Return (X, Y) of the center of cell containing provided text 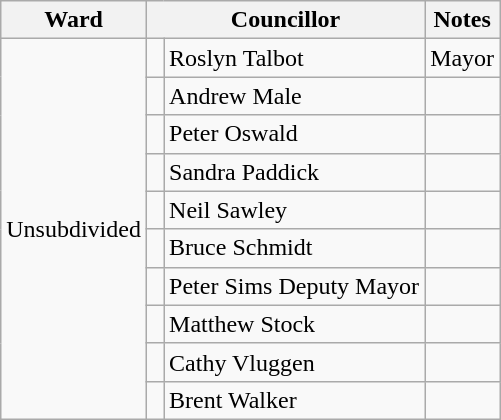
Unsubdivided (74, 230)
Neil Sawley (294, 210)
Sandra Paddick (294, 172)
Brent Walker (294, 400)
Bruce Schmidt (294, 248)
Notes (462, 20)
Ward (74, 20)
Andrew Male (294, 96)
Peter Sims Deputy Mayor (294, 286)
Peter Oswald (294, 134)
Councillor (285, 20)
Matthew Stock (294, 324)
Mayor (462, 58)
Cathy Vluggen (294, 362)
Roslyn Talbot (294, 58)
